For the text-containing cell, return its midpoint in (x, y) coordinate format. 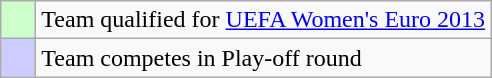
Team competes in Play-off round (264, 58)
Team qualified for UEFA Women's Euro 2013 (264, 20)
